Return [x, y] of the center of cell containing provided text 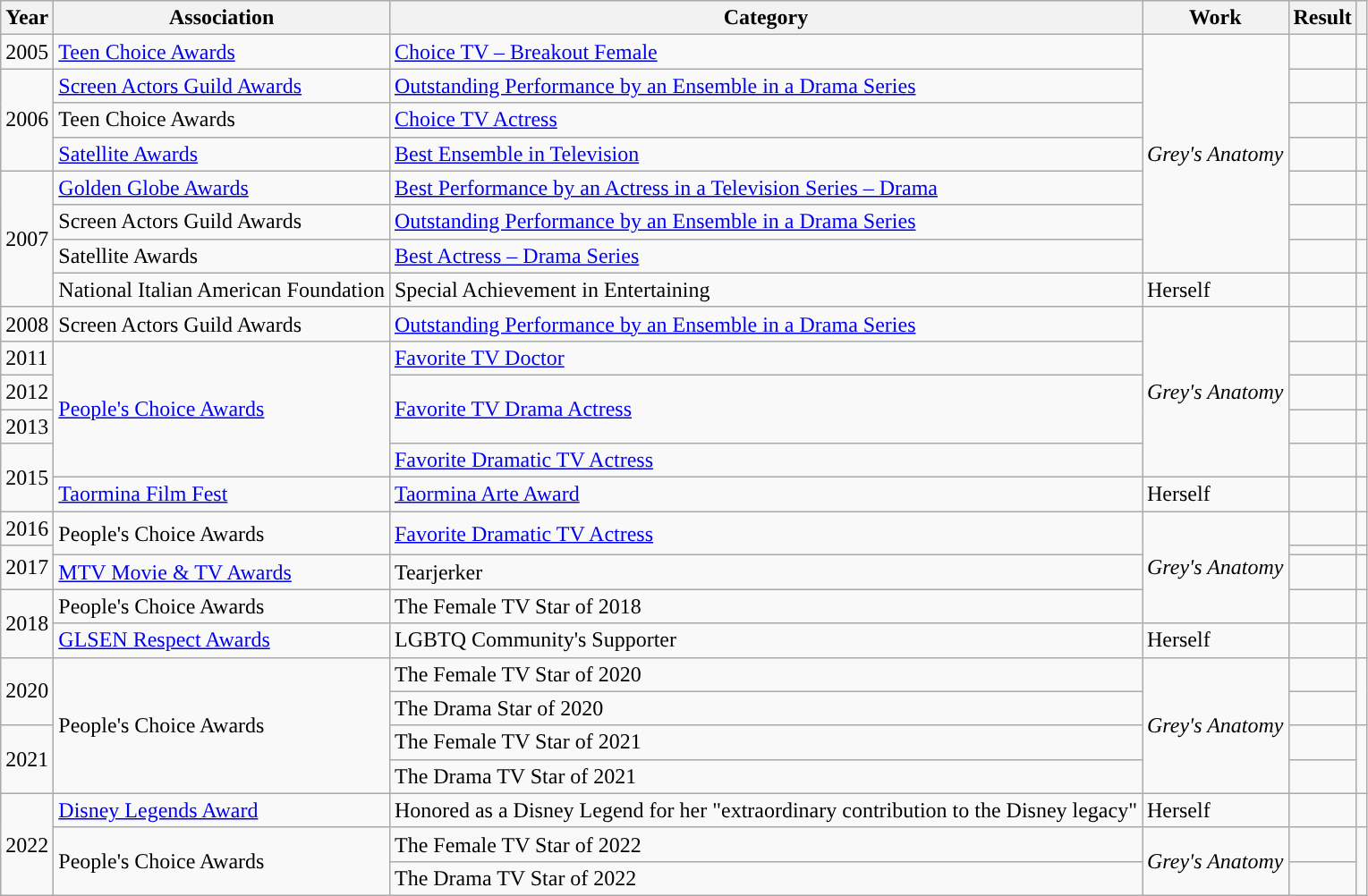
2022 [27, 844]
Result [1322, 18]
Tearjerker [766, 572]
2011 [27, 358]
MTV Movie & TV Awards [222, 572]
2017 [27, 567]
Taormina Film Fest [222, 494]
Disney Legends Award [222, 810]
Category [766, 18]
2013 [27, 427]
Favorite TV Doctor [766, 358]
Choice TV – Breakout Female [766, 52]
2006 [27, 120]
2020 [27, 691]
2018 [27, 623]
2015 [27, 478]
2005 [27, 52]
The Drama TV Star of 2022 [766, 878]
Special Achievement in Entertaining [766, 290]
GLSEN Respect Awards [222, 640]
2012 [27, 392]
2021 [27, 759]
2008 [27, 324]
Work [1215, 18]
The Drama Star of 2020 [766, 708]
Year [27, 18]
Golden Globe Awards [222, 188]
Best Ensemble in Television [766, 154]
The Female TV Star of 2021 [766, 742]
Taormina Arte Award [766, 494]
The Drama TV Star of 2021 [766, 776]
The Female TV Star of 2018 [766, 606]
Association [222, 18]
Favorite TV Drama Actress [766, 409]
2007 [27, 239]
The Female TV Star of 2020 [766, 674]
Best Performance by an Actress in a Television Series – Drama [766, 188]
2016 [27, 528]
Honored as a Disney Legend for her "extraordinary contribution to the Disney legacy" [766, 810]
Choice TV Actress [766, 120]
LGBTQ Community's Supporter [766, 640]
The Female TV Star of 2022 [766, 844]
National Italian American Foundation [222, 290]
Best Actress – Drama Series [766, 256]
